For the text-containing cell, return its midpoint in [X, Y] coordinate format. 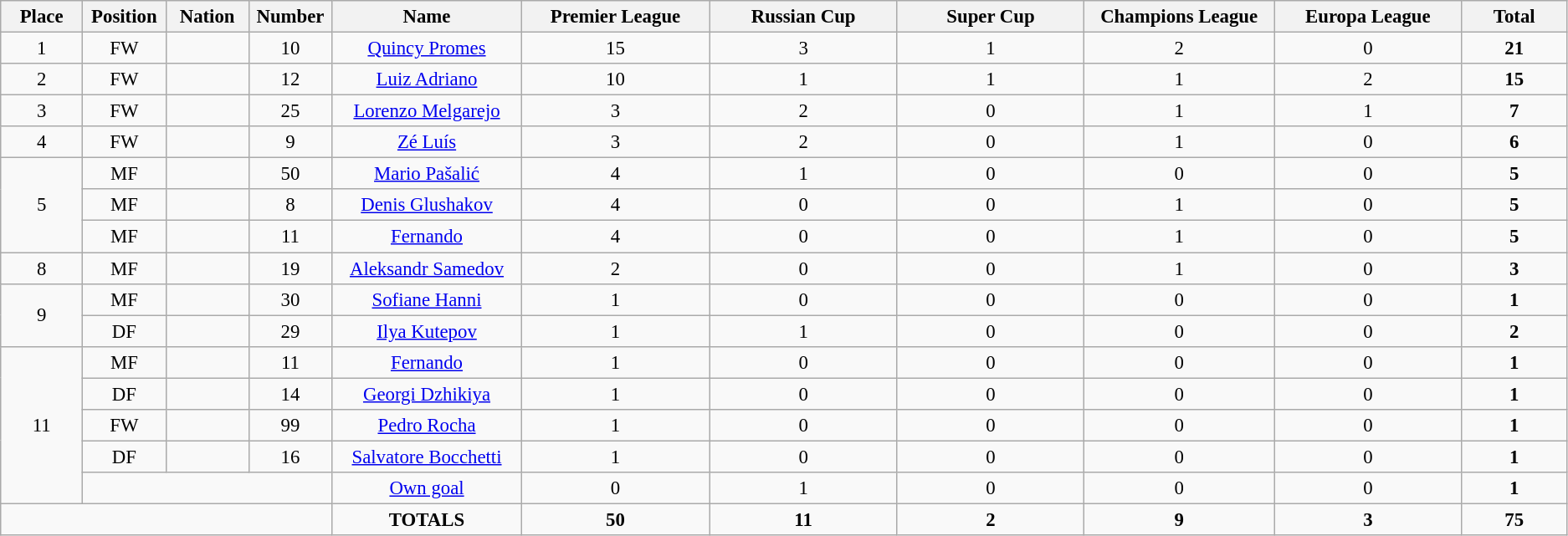
Place [42, 17]
Quincy Promes [427, 48]
Number [290, 17]
75 [1514, 519]
Nation [208, 17]
Salvatore Bocchetti [427, 457]
30 [290, 299]
Position [124, 17]
Name [427, 17]
25 [290, 111]
99 [290, 426]
6 [1514, 142]
Total [1514, 17]
Champions League [1180, 17]
Russian Cup [803, 17]
Super Cup [991, 17]
12 [290, 79]
TOTALS [427, 519]
Ilya Kutepov [427, 331]
Denis Glushakov [427, 205]
Sofiane Hanni [427, 299]
21 [1514, 48]
Europa League [1368, 17]
Lorenzo Melgarejo [427, 111]
Premier League [616, 17]
Luiz Adriano [427, 79]
Georgi Dzhikiya [427, 394]
Zé Luís [427, 142]
Mario Pašalić [427, 174]
Own goal [427, 488]
14 [290, 394]
16 [290, 457]
Pedro Rocha [427, 426]
7 [1514, 111]
19 [290, 268]
29 [290, 331]
Aleksandr Samedov [427, 268]
